For the text-containing cell, return its midpoint in (X, Y) coordinate format. 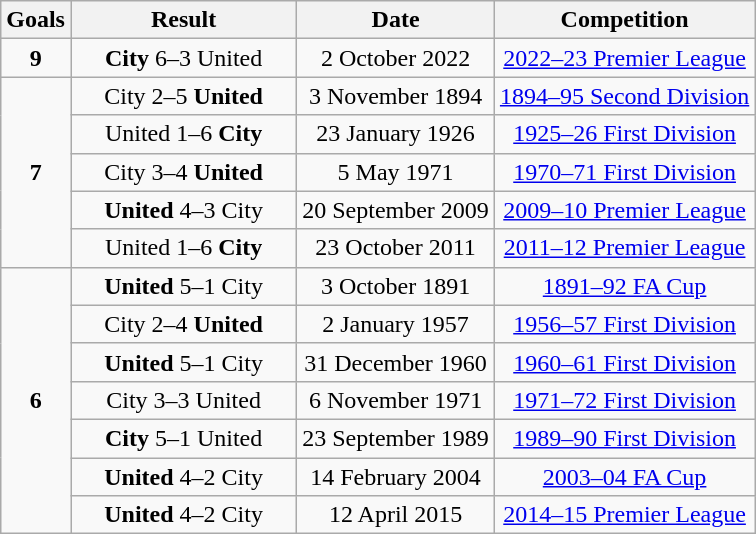
1960–61 First Division (624, 362)
2009–10 Premier League (624, 210)
Competition (624, 20)
3 November 1894 (396, 96)
2022–23 Premier League (624, 58)
City 3–4 United (183, 172)
City 2–5 United (183, 96)
1925–26 First Division (624, 134)
Result (183, 20)
City 2–4 United (183, 324)
City 3–3 United (183, 400)
United 4–3 City (183, 210)
5 May 1971 (396, 172)
1956–57 First Division (624, 324)
2011–12 Premier League (624, 248)
Date (396, 20)
2 October 2022 (396, 58)
23 January 1926 (396, 134)
6 (36, 400)
3 October 1891 (396, 286)
6 November 1971 (396, 400)
31 December 1960 (396, 362)
1894–95 Second Division (624, 96)
1989–90 First Division (624, 438)
1891–92 FA Cup (624, 286)
2014–15 Premier League (624, 515)
1970–71 First Division (624, 172)
23 October 2011 (396, 248)
20 September 2009 (396, 210)
Goals (36, 20)
City 5–1 United (183, 438)
2 January 1957 (396, 324)
2003–04 FA Cup (624, 477)
9 (36, 58)
7 (36, 172)
12 April 2015 (396, 515)
23 September 1989 (396, 438)
City 6–3 United (183, 58)
1971–72 First Division (624, 400)
14 February 2004 (396, 477)
